Output the [X, Y] coordinate of the center of the cell containing the given text.  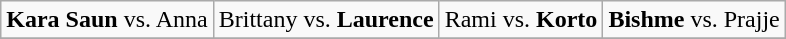
Bishme vs. Prajje [694, 20]
Brittany vs. Laurence [326, 20]
Kara Saun vs. Anna [107, 20]
Rami vs. Korto [521, 20]
